Output the [X, Y] coordinate of the center of the cell containing the given text.  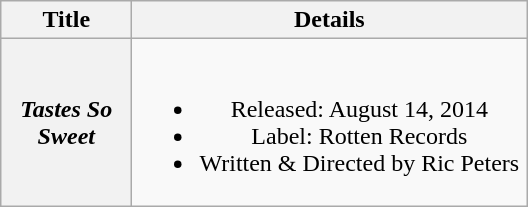
Tastes So Sweet [66, 122]
Title [66, 20]
Released: August 14, 2014Label: Rotten RecordsWritten & Directed by Ric Peters [330, 122]
Details [330, 20]
